Scan for the cell matching the given text and deliver its (X, Y) coordinate at center. 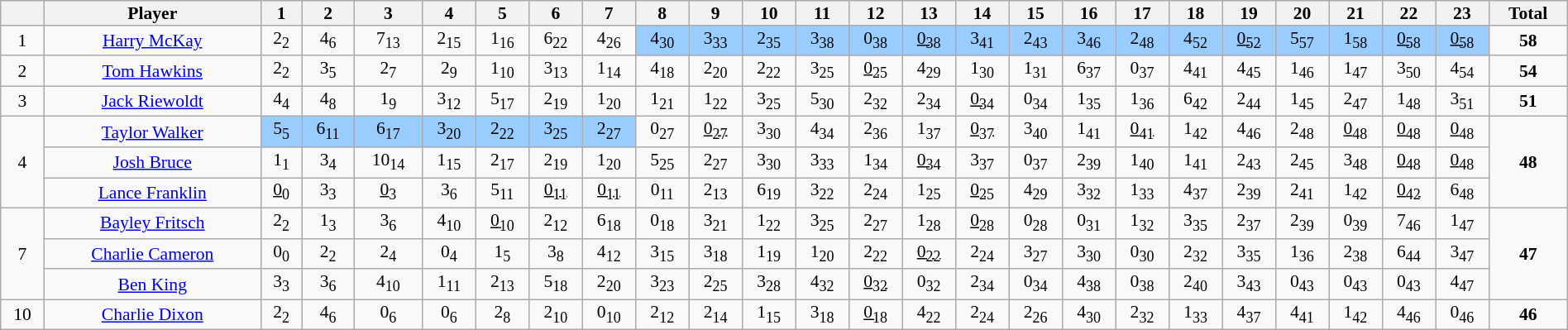
235 (768, 41)
557 (1302, 41)
350 (1408, 71)
12 (875, 13)
320 (449, 132)
452 (1195, 41)
434 (822, 132)
321 (715, 223)
351 (1462, 101)
611 (327, 132)
241 (1302, 194)
341 (982, 41)
14 (982, 13)
244 (1249, 101)
Tom Hawkins (152, 71)
111 (449, 285)
6 (556, 13)
225 (715, 285)
5 (502, 13)
313 (556, 71)
511 (502, 194)
158 (1355, 41)
Bayley Fritsch (152, 223)
23 (1462, 13)
114 (609, 71)
Josh Bruce (152, 162)
323 (662, 285)
247 (1355, 101)
20 (1302, 13)
210 (556, 314)
128 (929, 223)
226 (1035, 314)
426 (609, 41)
16 (1088, 13)
315 (662, 255)
622 (556, 41)
135 (1088, 101)
525 (662, 162)
454 (1462, 71)
328 (768, 285)
746 (1408, 223)
Ben King (152, 285)
145 (1302, 101)
052 (1249, 41)
637 (1088, 71)
338 (822, 41)
24 (388, 255)
022 (929, 255)
031 (1088, 223)
34 (327, 162)
137 (929, 132)
1014 (388, 162)
21 (1355, 13)
518 (556, 285)
132 (1142, 223)
517 (502, 101)
619 (768, 194)
418 (662, 71)
217 (502, 162)
54 (1528, 71)
55 (281, 132)
238 (1355, 255)
322 (822, 194)
245 (1302, 162)
125 (929, 194)
Total (1528, 13)
039 (1355, 223)
432 (822, 285)
214 (715, 314)
337 (982, 162)
18 (1195, 13)
44 (281, 101)
17 (1142, 13)
642 (1195, 101)
312 (449, 101)
346 (1088, 41)
47 (1528, 255)
116 (502, 41)
236 (875, 132)
046 (1462, 314)
Player (152, 13)
Harry McKay (152, 41)
030 (1142, 255)
110 (502, 71)
119 (768, 255)
Charlie Cameron (152, 255)
237 (1249, 223)
27 (388, 71)
215 (449, 41)
04 (449, 255)
134 (875, 162)
422 (929, 314)
35 (327, 71)
28 (502, 314)
240 (1195, 285)
340 (1035, 132)
38 (556, 255)
530 (822, 101)
Jack Riewoldt (152, 101)
Taylor Walker (152, 132)
Lance Franklin (152, 194)
617 (388, 132)
042 (1408, 194)
347 (1462, 255)
041 (1142, 132)
140 (1142, 162)
447 (1462, 285)
130 (982, 71)
29 (449, 71)
348 (1355, 162)
131 (1035, 71)
713 (388, 41)
Charlie Dixon (152, 314)
332 (1088, 194)
648 (1462, 194)
412 (609, 255)
445 (1249, 71)
327 (1035, 255)
343 (1249, 285)
618 (609, 223)
8 (662, 13)
644 (1408, 255)
9 (715, 13)
03 (388, 194)
58 (1528, 41)
51 (1528, 101)
121 (662, 101)
148 (1408, 101)
438 (1088, 285)
146 (1302, 71)
